Extract the (X, Y) coordinate from the center of the cell holding the provided text.  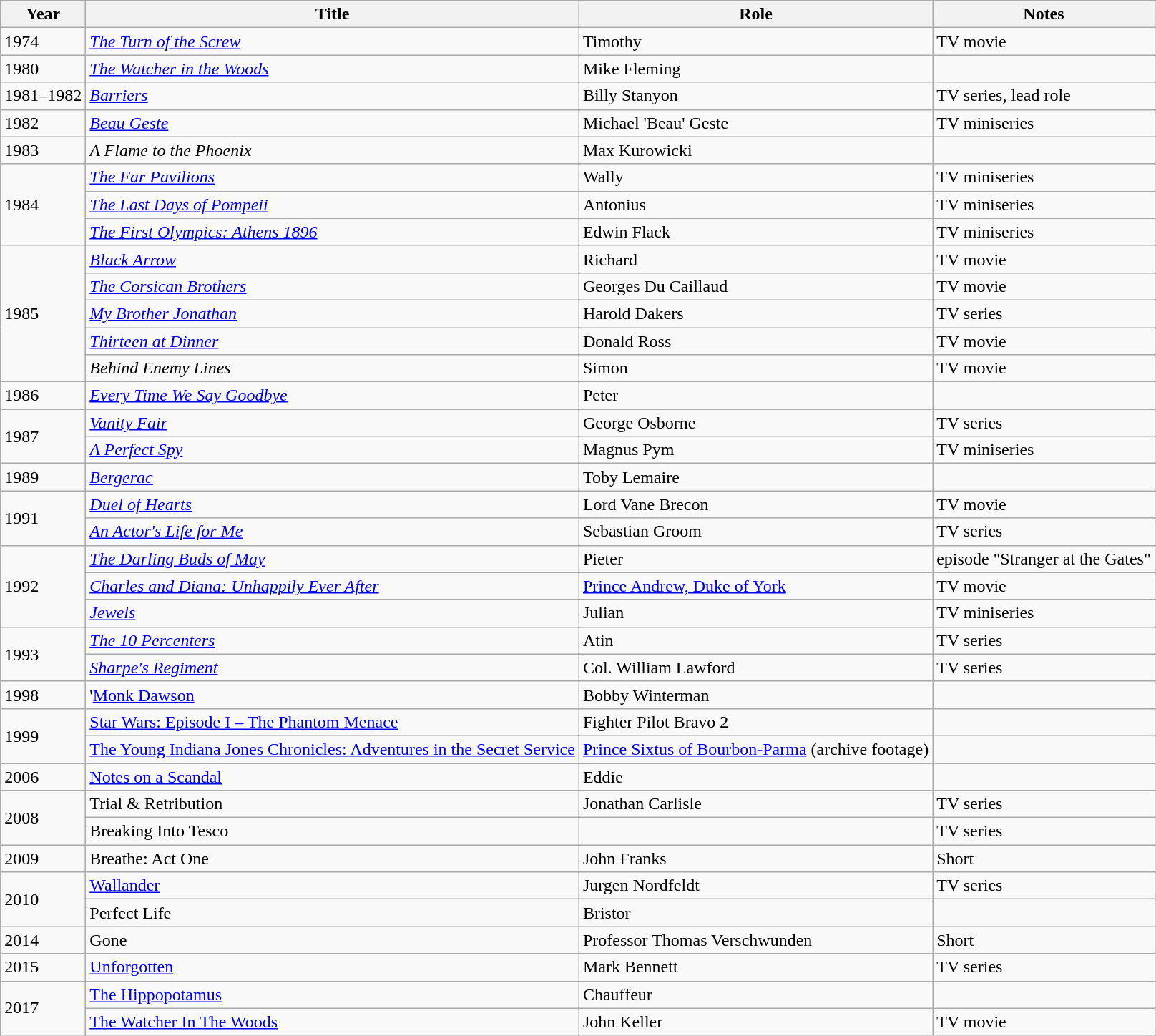
'Monk Dawson (333, 695)
Trial & Retribution (333, 804)
The Young Indiana Jones Chronicles: Adventures in the Secret Service (333, 749)
1974 (43, 41)
episode "Stranger at the Gates" (1044, 559)
Lord Vane Brecon (755, 504)
Unforgotten (333, 967)
Harold Dakers (755, 313)
My Brother Jonathan (333, 313)
Max Kurowicki (755, 150)
Thirteen at Dinner (333, 341)
2008 (43, 818)
Simon (755, 368)
Sharpe's Regiment (333, 668)
1985 (43, 313)
2014 (43, 940)
1991 (43, 518)
Wally (755, 177)
Jonathan Carlisle (755, 804)
Charles and Diana: Unhappily Ever After (333, 586)
Year (43, 14)
Michael 'Beau' Geste (755, 123)
Timothy (755, 41)
Pieter (755, 559)
Antonius (755, 205)
John Keller (755, 1022)
Mike Fleming (755, 69)
1982 (43, 123)
A Perfect Spy (333, 450)
1998 (43, 695)
Title (333, 14)
Every Time We Say Goodbye (333, 396)
Chauffeur (755, 995)
Fighter Pilot Bravo 2 (755, 722)
Bristor (755, 913)
Black Arrow (333, 259)
Bergerac (333, 477)
Billy Stanyon (755, 96)
John Franks (755, 859)
1993 (43, 654)
1984 (43, 205)
An Actor's Life for Me (333, 532)
1989 (43, 477)
Jurgen Nordfeldt (755, 886)
Breaking Into Tesco (333, 831)
Gone (333, 940)
The Far Pavilions (333, 177)
Professor Thomas Verschwunden (755, 940)
The Turn of the Screw (333, 41)
George Osborne (755, 423)
Breathe: Act One (333, 859)
Peter (755, 396)
Toby Lemaire (755, 477)
The Watcher in the Woods (333, 69)
Bobby Winterman (755, 695)
Atin (755, 640)
Eddie (755, 776)
Mark Bennett (755, 967)
Vanity Fair (333, 423)
Julian (755, 613)
Sebastian Groom (755, 532)
1981–1982 (43, 96)
The First Olympics: Athens 1896 (333, 232)
The Hippopotamus (333, 995)
Beau Geste (333, 123)
2017 (43, 1008)
1983 (43, 150)
Duel of Hearts (333, 504)
Col. William Lawford (755, 668)
TV series, lead role (1044, 96)
The 10 Percenters (333, 640)
1992 (43, 586)
The Darling Buds of May (333, 559)
2009 (43, 859)
The Watcher In The Woods (333, 1022)
Richard (755, 259)
2010 (43, 899)
2015 (43, 967)
The Last Days of Pompeii (333, 205)
Jewels (333, 613)
Magnus Pym (755, 450)
Notes on a Scandal (333, 776)
1987 (43, 436)
Prince Andrew, Duke of York (755, 586)
1986 (43, 396)
Edwin Flack (755, 232)
Prince Sixtus of Bourbon-Parma (archive footage) (755, 749)
1999 (43, 736)
Role (755, 14)
Barriers (333, 96)
1980 (43, 69)
The Corsican Brothers (333, 286)
Behind Enemy Lines (333, 368)
Star Wars: Episode I – The Phantom Menace (333, 722)
Georges Du Caillaud (755, 286)
A Flame to the Phoenix (333, 150)
2006 (43, 776)
Notes (1044, 14)
Perfect Life (333, 913)
Donald Ross (755, 341)
Wallander (333, 886)
